Find where the given text appears and provide that cell's center as [X, Y] coordinate. 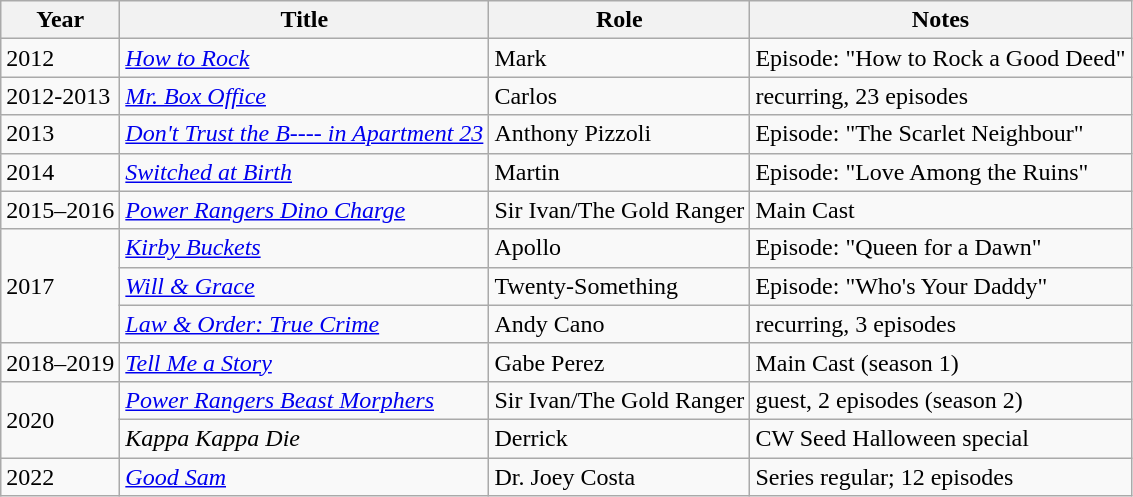
Anthony Pizzoli [620, 134]
Law & Order: True Crime [304, 324]
Good Sam [304, 477]
2018–2019 [60, 362]
Power Rangers Beast Morphers [304, 400]
Martin [620, 172]
Tell Me a Story [304, 362]
Switched at Birth [304, 172]
Main Cast [940, 210]
Main Cast (season 1) [940, 362]
2020 [60, 419]
Kirby Buckets [304, 248]
Episode: "Who's Your Daddy" [940, 286]
2022 [60, 477]
Episode: "Love Among the Ruins" [940, 172]
Twenty-Something [620, 286]
recurring, 23 episodes [940, 96]
Notes [940, 20]
Carlos [620, 96]
Role [620, 20]
2012-2013 [60, 96]
2012 [60, 58]
Mr. Box Office [304, 96]
Will & Grace [304, 286]
2015–2016 [60, 210]
Episode: "Queen for a Dawn" [940, 248]
Apollo [620, 248]
CW Seed Halloween special [940, 438]
Mark [620, 58]
recurring, 3 episodes [940, 324]
Gabe Perez [620, 362]
2017 [60, 286]
Don't Trust the B---- in Apartment 23 [304, 134]
Andy Cano [620, 324]
Episode: "The Scarlet Neighbour" [940, 134]
Title [304, 20]
guest, 2 episodes (season 2) [940, 400]
Power Rangers Dino Charge [304, 210]
2013 [60, 134]
Series regular; 12 episodes [940, 477]
How to Rock [304, 58]
Kappa Kappa Die [304, 438]
Year [60, 20]
Dr. Joey Costa [620, 477]
Episode: "How to Rock a Good Deed" [940, 58]
Derrick [620, 438]
2014 [60, 172]
